Scan for the cell matching the given text and deliver its (x, y) coordinate at center. 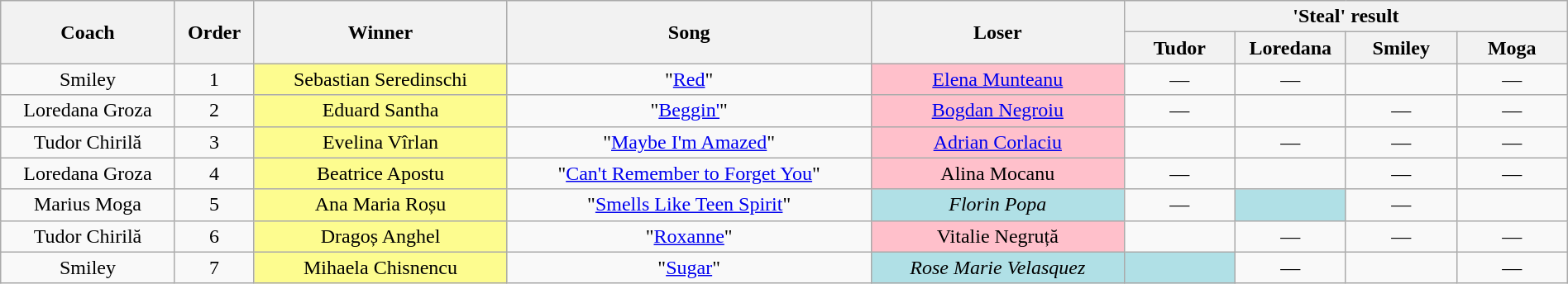
"Red" (689, 79)
Marius Moga (88, 205)
3 (214, 142)
Evelina Vîrlan (380, 142)
'Steal' result (1346, 17)
Moga (1512, 48)
Rose Marie Velasquez (997, 267)
Eduard Santha (380, 111)
Adrian Corlaciu (997, 142)
"Maybe I'm Amazed" (689, 142)
2 (214, 111)
Winner (380, 32)
Loredana (1290, 48)
Alina Mocanu (997, 173)
Vitalie Negruță (997, 236)
Bogdan Negroiu (997, 111)
"Can't Remember to Forget You" (689, 173)
Coach (88, 32)
1 (214, 79)
Order (214, 32)
Song (689, 32)
"Roxanne" (689, 236)
Tudor (1179, 48)
Florin Popa (997, 205)
"Sugar" (689, 267)
6 (214, 236)
"Smells Like Teen Spirit" (689, 205)
Beatrice Apostu (380, 173)
7 (214, 267)
"Beggin'" (689, 111)
4 (214, 173)
Elena Munteanu (997, 79)
5 (214, 205)
Dragoș Anghel (380, 236)
Mihaela Chisnencu (380, 267)
Loser (997, 32)
Sebastian Seredinschi (380, 79)
Ana Maria Roșu (380, 205)
